Provide the [X, Y] coordinate of the cell's center where the given text is located.  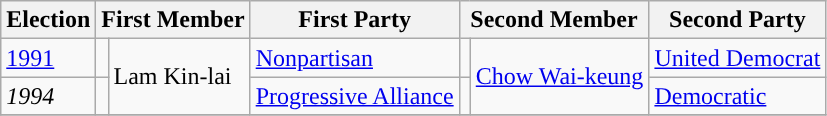
Progressive Alliance [354, 96]
1991 [48, 58]
1994 [48, 96]
Lam Kin-lai [179, 77]
Second Member [554, 20]
First Party [354, 20]
Second Party [738, 20]
Chow Wai-keung [560, 77]
Democratic [738, 96]
United Democrat [738, 58]
Nonpartisan [354, 58]
First Member [173, 20]
Election [48, 20]
